Search for the cell housing the specified text and yield its (X, Y) center coordinate. 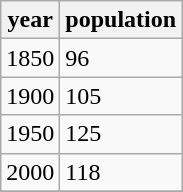
125 (121, 134)
118 (121, 172)
year (30, 20)
96 (121, 58)
2000 (30, 172)
1900 (30, 96)
population (121, 20)
1950 (30, 134)
1850 (30, 58)
105 (121, 96)
